Output the (x, y) coordinate of the center of the cell containing the given text.  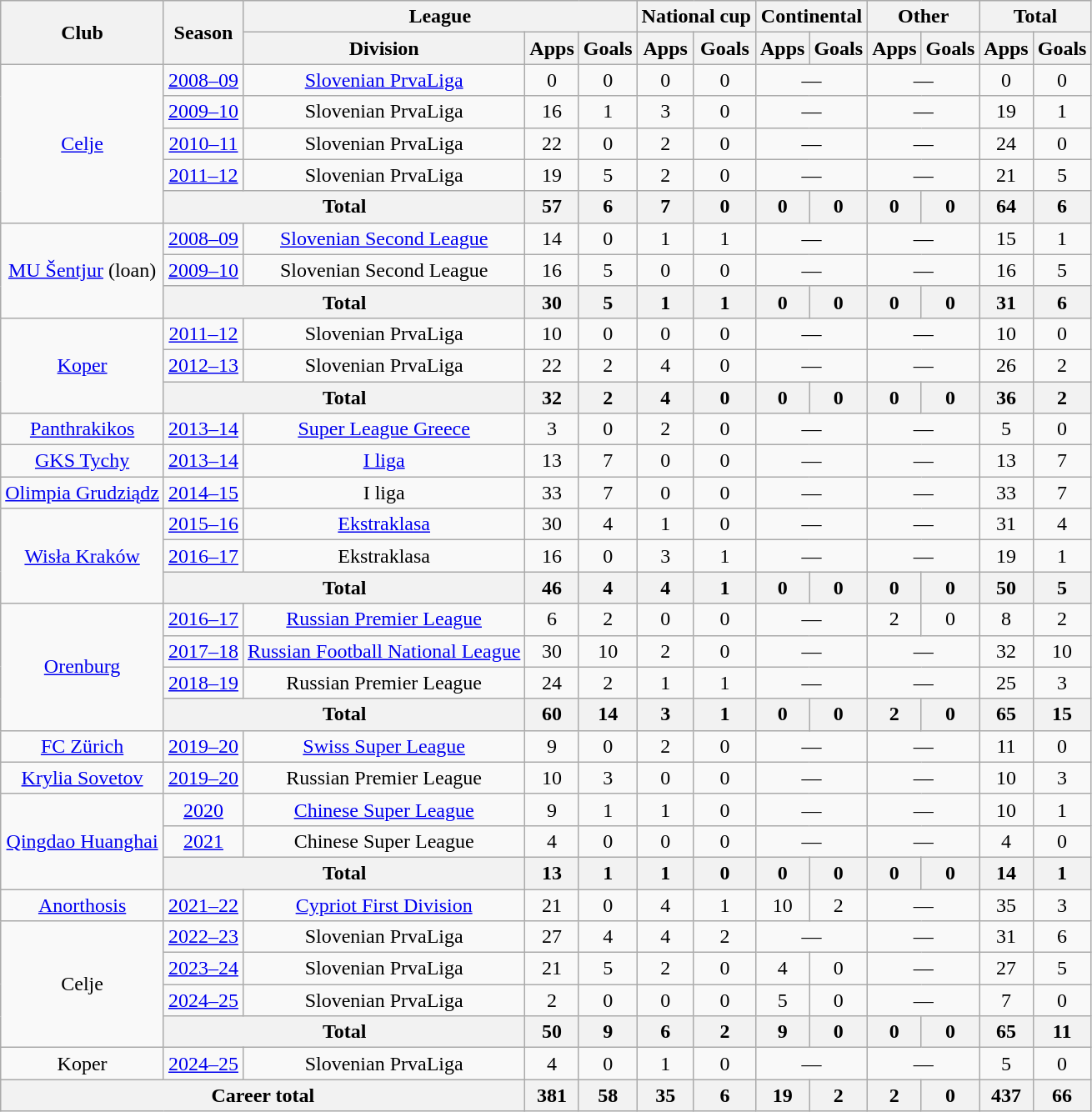
2014–15 (203, 493)
National cup (696, 17)
Panthrakikos (83, 429)
Cypriot First Division (383, 904)
Wisła Kraków (83, 556)
64 (1006, 207)
2010–11 (203, 143)
60 (552, 714)
Other (924, 17)
2018–19 (203, 683)
Krylia Sovetov (83, 778)
26 (1006, 365)
57 (552, 207)
League (440, 17)
2020 (203, 809)
437 (1006, 1095)
Club (83, 33)
GKS Tychy (83, 461)
2022–23 (203, 937)
381 (552, 1095)
58 (608, 1095)
2021–22 (203, 904)
2015–16 (203, 524)
FC Zürich (83, 746)
Orenburg (83, 667)
Career total (263, 1095)
46 (552, 588)
2021 (203, 841)
66 (1062, 1095)
Swiss Super League (383, 746)
8 (1006, 619)
Season (203, 33)
2017–18 (203, 651)
Continental (811, 17)
Qingdao Huanghai (83, 841)
2023–24 (203, 969)
Russian Football National League (383, 651)
36 (1006, 398)
Anorthosis (83, 904)
25 (1006, 683)
Olimpia Grudziądz (83, 493)
Super League Greece (383, 429)
MU Šentjur (loan) (83, 270)
2012–13 (203, 365)
Division (383, 48)
